For the text-containing cell, return its midpoint in (x, y) coordinate format. 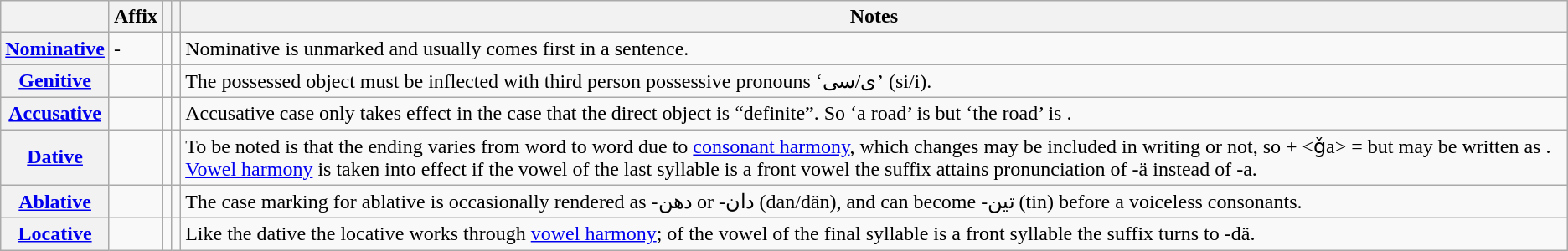
Accusative case only takes effect in the case that the direct object is “definite”. So ‘a road’ is but ‘the road’ is . (874, 113)
Affix (136, 17)
Dative (55, 157)
Nominative is unmarked and usually comes first in a sentence. (874, 49)
The case marking for ablative is occasionally rendered as -دهن or -دان (dan/dän), and can become -تين (tin) before a voiceless consonants. (874, 202)
Ablative (55, 202)
Nominative (55, 49)
Notes (874, 17)
Locative (55, 234)
- (136, 49)
The possessed object must be inflected with third person possessive pronouns ‘ى/سى’ (si/i). (874, 81)
Like the dative the locative works through vowel harmony; of the vowel of the final syllable is a front syllable the suffix turns to -dä. (874, 234)
Accusative (55, 113)
Genitive (55, 81)
